Search for the cell housing the specified text and yield its [X, Y] center coordinate. 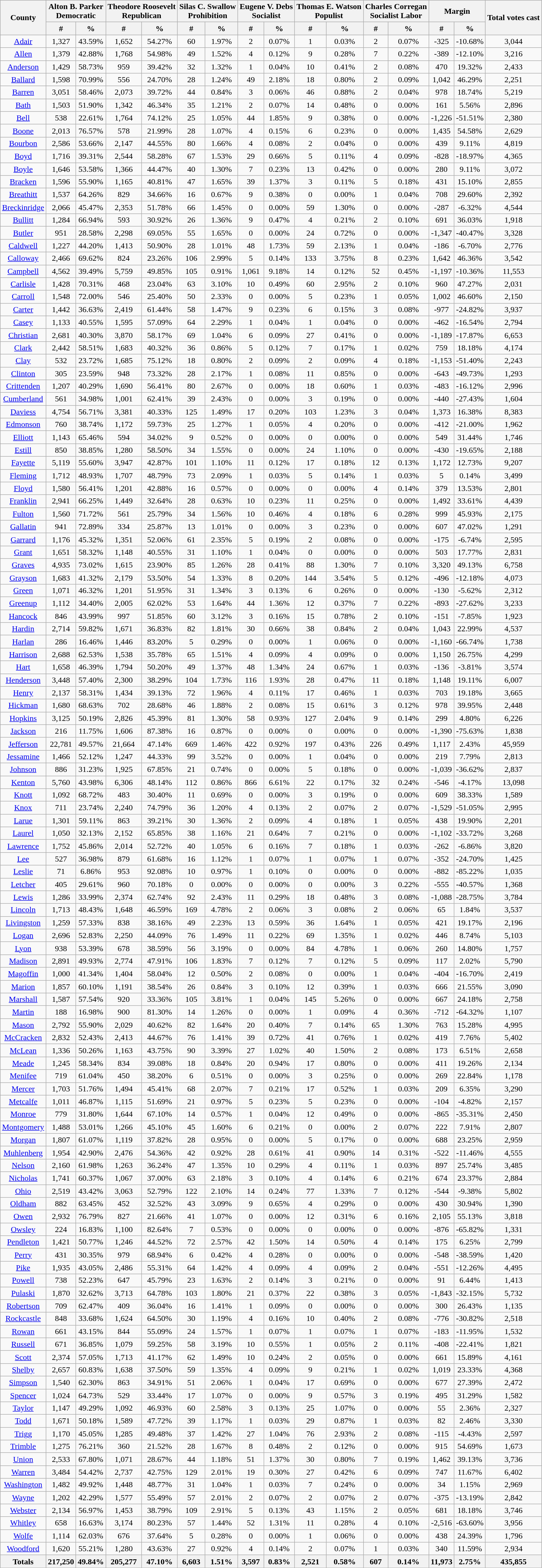
0.39% [345, 986]
1.66% [221, 143]
2,433 [513, 67]
62 [191, 1357]
Knox [23, 808]
2,597 [513, 1434]
468 [123, 284]
1,738 [513, 642]
681 [441, 1510]
-35.31% [470, 1114]
19.90% [470, 821]
2,240 [123, 808]
1,462 [441, 1459]
2.29% [221, 322]
3.54% [345, 578]
1,191 [123, 986]
-462 [441, 322]
1.67% [221, 1447]
-49.73% [470, 374]
37.50% [160, 1370]
6,306 [123, 782]
3,818 [513, 1217]
58.04% [160, 974]
2.04% [345, 718]
527 [61, 859]
-3.81% [470, 667]
15.89% [470, 1357]
1,604 [513, 399]
Leslie [23, 872]
72.89% [91, 527]
900 [123, 1012]
42.87% [160, 463]
40.62% [160, 1025]
37 [191, 1434]
6,603 [191, 1561]
340 [441, 1549]
48.93% [91, 476]
1,690 [123, 386]
2,521 [311, 1561]
1,595 [123, 322]
Madison [23, 961]
8.74% [470, 935]
40.32% [160, 348]
219 [441, 756]
959 [123, 67]
23.04% [160, 284]
666 [441, 986]
1,327 [61, 41]
-1,843 [441, 1293]
1,764 [123, 118]
22.99% [470, 629]
2,031 [513, 284]
44.33% [160, 756]
1,651 [61, 552]
38.33% [470, 795]
21.55% [470, 986]
2,681 [61, 335]
-16.70% [470, 974]
882 [61, 1204]
-408 [441, 1344]
-4.43% [470, 1434]
17.77% [470, 552]
0.55% [279, 1344]
11.75% [91, 731]
1,652 [123, 41]
3.39% [221, 1050]
1,019 [441, 1370]
3.52% [221, 756]
1.20% [221, 808]
-51.05% [470, 808]
1,606 [123, 731]
1,207 [61, 386]
5,119 [61, 463]
56.71% [91, 412]
Allen [23, 54]
42.29% [91, 1498]
409 [123, 1306]
46.34% [160, 105]
452 [123, 1204]
0.60% [345, 386]
-85.22% [470, 872]
Magoffin [23, 974]
25.87% [160, 527]
-19.65% [470, 450]
McCracken [23, 1038]
109 [191, 1510]
Hopkins [23, 718]
3,330 [513, 1421]
1.46% [221, 744]
920 [123, 999]
1,638 [123, 1370]
Meade [23, 1063]
4,819 [513, 143]
2,014 [123, 846]
57.33% [91, 923]
1,596 [61, 182]
26.75% [470, 654]
16.83% [91, 1229]
Montgomery [23, 1127]
11.67% [470, 1472]
Owsley [23, 1229]
2,837 [513, 769]
-12.18% [470, 578]
39.72% [160, 92]
11.59% [470, 1549]
1,703 [61, 1089]
1,133 [61, 322]
3,268 [513, 833]
Gallatin [23, 527]
23.90% [160, 565]
0.95% [221, 1140]
0.90% [345, 1153]
25.79% [160, 514]
33.68% [91, 1319]
-10.68% [470, 41]
42.75% [160, 1472]
Letcher [23, 884]
37.64% [160, 1536]
55.49% [160, 1498]
88 [311, 565]
73 [191, 476]
31.29% [470, 1395]
188 [61, 1012]
40.29% [91, 386]
25.74% [470, 1165]
Jackson [23, 731]
29.61% [91, 884]
38.59% [160, 948]
1,259 [61, 923]
-104 [441, 1101]
62.30% [91, 1382]
51.76% [91, 1089]
4,495 [513, 1268]
3,051 [61, 92]
-551 [441, 1268]
658 [61, 1523]
4,368 [513, 1370]
2,157 [513, 1101]
Anderson [23, 67]
866 [251, 782]
Trigg [23, 1434]
53.50% [160, 578]
12.73% [470, 463]
1,807 [61, 1140]
-51.40% [470, 360]
205,277 [123, 1561]
2,251 [513, 80]
951 [61, 233]
280 [441, 169]
1,870 [61, 1293]
33.36% [160, 999]
4,073 [513, 578]
1.16% [221, 833]
Fayette [23, 463]
53.01% [91, 1127]
-548 [441, 1255]
72.00% [91, 297]
1,247 [123, 756]
16.46% [91, 642]
58.46% [91, 92]
4.80% [470, 718]
54.42% [91, 1472]
2,448 [513, 705]
Thomas E. WatsonPopulist [329, 11]
422 [251, 744]
-522 [441, 1153]
24.70% [160, 80]
844 [123, 1331]
1,503 [61, 105]
83.20% [160, 642]
1,114 [61, 1536]
Todd [23, 1421]
45.47% [91, 207]
-1,529 [441, 808]
2,188 [513, 450]
-882 [441, 872]
-11.95% [470, 1331]
2.95% [345, 284]
3,820 [513, 846]
16.98% [91, 1012]
45.05% [91, 1434]
51.95% [160, 591]
0.43% [345, 744]
0.83% [279, 1561]
55.09% [160, 1331]
688 [441, 1140]
47.02% [470, 527]
66.25% [91, 501]
2.36% [470, 1408]
Marion [23, 986]
46.39% [91, 667]
Cumberland [23, 399]
Johnson [23, 769]
1,351 [123, 539]
2,105 [441, 1217]
6,402 [513, 1472]
66.94% [91, 220]
30.35% [91, 1255]
Scott [23, 1357]
3,713 [123, 1293]
2,175 [513, 514]
30.92% [160, 220]
36.98% [91, 859]
28.68% [160, 705]
3.09% [221, 1204]
1,285 [123, 1434]
65.46% [91, 437]
4,935 [61, 565]
4,299 [513, 654]
54.98% [160, 54]
0.36% [409, 1012]
60.83% [91, 1370]
2.91% [221, 1510]
19 [251, 1472]
2,066 [61, 207]
28.67% [160, 1459]
1,246 [123, 1242]
47.72% [160, 1421]
2.35% [221, 539]
40.81% [160, 182]
Hickman [23, 705]
52.06% [160, 539]
260 [441, 948]
Alton B. ParkerDemocratic [76, 11]
Powell [23, 1280]
1.12% [221, 859]
53.39% [91, 948]
45.10% [160, 1127]
1,147 [61, 1408]
-183 [441, 1331]
51.78% [160, 207]
19.17% [470, 923]
58.73% [91, 67]
1,390 [513, 1204]
4,365 [513, 156]
1.88% [221, 705]
0.51% [221, 1076]
3,574 [513, 667]
-1,347 [441, 233]
3,063 [123, 1191]
1.17% [221, 1421]
1,560 [61, 514]
22,781 [61, 744]
2,813 [513, 756]
59.11% [91, 821]
1,043 [441, 629]
6.25% [470, 1242]
Harrison [23, 654]
46.29% [470, 80]
671 [61, 1344]
0.65% [279, 1204]
435,855 [513, 1561]
80.23% [160, 1523]
4,995 [513, 1025]
Total votes cast [513, 17]
-1,153 [441, 360]
2,150 [513, 297]
1,143 [61, 437]
5.56% [470, 105]
54.27% [160, 41]
305 [61, 374]
37.82% [160, 1140]
1,100 [123, 1229]
32.52% [160, 1204]
-9.38% [470, 1191]
81 [191, 718]
760 [61, 425]
6,653 [513, 335]
64.73% [91, 1395]
197 [311, 744]
48.77% [160, 1485]
1,925 [123, 769]
2,996 [513, 386]
647 [123, 1280]
-1,197 [441, 271]
Webster [23, 1510]
58.50% [160, 450]
34.40% [91, 603]
36.83% [160, 629]
9.18% [279, 271]
5,219 [513, 92]
1.81% [221, 629]
2,884 [513, 1178]
Caldwell [23, 246]
46.36% [470, 258]
68.94% [160, 1255]
Logan [23, 935]
Russell [23, 1344]
Rockcastle [23, 1319]
2,519 [61, 1191]
Lee [23, 859]
76.79% [91, 1217]
439 [441, 143]
-1,390 [441, 731]
23 [191, 1280]
Boyd [23, 156]
719 [61, 1076]
1,642 [441, 258]
44.09% [160, 935]
Grant [23, 552]
46.32% [91, 591]
-412 [441, 425]
2,688 [61, 654]
30.94% [470, 1204]
6,226 [513, 718]
45.86% [91, 846]
1,448 [123, 1485]
1,453 [123, 1510]
2,831 [513, 552]
546 [123, 297]
0.45% [409, 271]
1,577 [123, 1498]
67.85% [160, 769]
708 [441, 195]
Carroll [23, 297]
-16.54% [470, 322]
6.44% [470, 1280]
15.10% [470, 182]
1,420 [513, 1255]
-6.74% [470, 539]
Edmonson [23, 425]
709 [61, 1306]
145 [311, 999]
52.72% [160, 846]
34.02% [160, 437]
4,439 [513, 501]
173 [441, 1050]
1,368 [513, 884]
55.21% [91, 1549]
Pulaski [23, 1293]
40.30% [91, 335]
1,342 [123, 105]
43.59% [91, 41]
68 [191, 1089]
1,935 [61, 1268]
379 [441, 488]
-865 [441, 1114]
1,746 [513, 437]
23.37% [470, 1178]
2,152 [123, 833]
1,067 [123, 1178]
938 [61, 948]
2,737 [123, 1472]
-555 [441, 884]
-75.63% [470, 731]
-38.59% [470, 1255]
1,024 [61, 1395]
1,001 [123, 399]
3,956 [513, 1523]
-389 [441, 54]
1,379 [61, 54]
2,413 [123, 1038]
3,381 [123, 412]
49.84% [91, 1561]
85 [191, 565]
47.91% [160, 961]
1,768 [123, 54]
2,250 [123, 935]
161 [441, 105]
2,486 [123, 1268]
31.23% [91, 769]
5,732 [513, 1293]
2,137 [61, 693]
897 [441, 1165]
1,050 [61, 833]
46.93% [160, 1408]
36.03% [470, 220]
9,207 [513, 463]
1,794 [123, 667]
1,286 [61, 897]
1,373 [441, 412]
Henry [23, 693]
175 [441, 1242]
1,538 [123, 654]
44.47% [160, 169]
529 [123, 1395]
-11.46% [470, 1153]
1,178 [513, 1076]
6,007 [513, 680]
0.53% [221, 1229]
41.32% [91, 578]
483 [123, 795]
Fleming [23, 476]
45.93% [470, 514]
71.72% [91, 514]
Larue [23, 821]
3,484 [61, 1472]
84 [311, 948]
Campbell [23, 271]
13,098 [513, 782]
Shelby [23, 1370]
62.02% [160, 603]
-6.70% [470, 246]
-63.60% [470, 1523]
676 [123, 1536]
269 [441, 1076]
24.18% [470, 999]
23.72% [91, 360]
59.25% [160, 1344]
Ballard [23, 80]
71 [61, 872]
1,954 [61, 1153]
1,115 [123, 1101]
Christian [23, 335]
Elliott [23, 437]
Oldham [23, 1204]
127 [311, 718]
61.44% [160, 309]
66 [191, 207]
-1,039 [441, 769]
-2,516 [441, 1523]
1,796 [513, 1536]
Union [23, 1459]
19.11% [470, 680]
48.79% [160, 476]
0.93% [279, 718]
3,125 [61, 718]
1,176 [61, 539]
44.67% [160, 1038]
2,298 [123, 233]
405 [61, 884]
0.85% [345, 374]
-32.15% [470, 1293]
21.66% [160, 1217]
1.52% [221, 54]
41.34% [91, 974]
1.24% [221, 80]
Hancock [23, 616]
1,331 [513, 1229]
1,119 [123, 1140]
532 [61, 360]
-544 [441, 1191]
711 [61, 808]
2,353 [123, 207]
217,250 [61, 1561]
2.58% [221, 1408]
-712 [441, 1012]
Lincoln [23, 910]
45,959 [513, 744]
47.14% [160, 744]
824 [123, 258]
2,658 [513, 1050]
-12.26% [470, 1268]
3,233 [513, 603]
49.48% [160, 1434]
1,707 [123, 476]
2,792 [61, 1025]
59.82% [91, 629]
1,163 [123, 1050]
2.99% [221, 258]
104 [191, 680]
129 [191, 1472]
2,005 [123, 603]
2.57% [221, 1242]
286 [61, 642]
2.75% [470, 1561]
Spencer [23, 1395]
-64.32% [470, 1012]
53 [191, 603]
Livingston [23, 923]
38.85% [91, 450]
-1,102 [441, 833]
Marshall [23, 999]
Bell [23, 118]
1.32% [221, 67]
30.40% [160, 795]
2,533 [61, 1459]
702 [123, 705]
1,042 [441, 80]
49.85% [160, 271]
34.98% [91, 399]
1.85% [279, 118]
953 [123, 872]
53.58% [91, 169]
0.64% [279, 833]
61 [191, 539]
23.59% [91, 374]
13.53% [470, 488]
3.75% [345, 258]
1,757 [513, 948]
Hart [23, 667]
34.91% [160, 1382]
2,696 [61, 935]
-375 [441, 1498]
3,537 [513, 910]
40.33% [160, 412]
8,383 [513, 412]
92.08% [160, 872]
2.67% [221, 386]
36.04% [160, 1306]
21.99% [160, 131]
82.64% [160, 1229]
1,918 [513, 220]
1,061 [251, 271]
-151 [441, 616]
Adair [23, 41]
92 [191, 897]
Bourbon [23, 143]
-352 [441, 859]
51.85% [160, 616]
46.59% [160, 910]
133 [311, 258]
70.99% [91, 80]
609 [441, 795]
1,598 [61, 80]
44.55% [160, 143]
91 [441, 1280]
1,580 [61, 488]
3,174 [123, 1523]
3,870 [123, 335]
Rowan [23, 1331]
2,518 [513, 1319]
Bullitt [23, 220]
Harlan [23, 642]
1,435 [441, 131]
1,000 [61, 974]
3,216 [513, 54]
1,165 [123, 182]
2,774 [123, 961]
3,665 [513, 693]
Nelson [23, 1165]
941 [61, 527]
32.64% [160, 501]
Martin [23, 1012]
2,466 [61, 258]
4,754 [61, 412]
49.92% [91, 1485]
27.39% [470, 1382]
5,802 [513, 1191]
69.62% [91, 258]
-6.32% [470, 207]
2,855 [513, 182]
Lyon [23, 948]
43.42% [91, 1191]
Knott [23, 795]
58.34% [91, 1063]
1.27% [221, 425]
2,657 [61, 1370]
470 [441, 67]
2,941 [61, 501]
299 [441, 718]
4,174 [513, 348]
Breckinridge [23, 207]
2,442 [61, 348]
58.32% [91, 552]
45.41% [160, 1089]
-136 [441, 667]
-40.47% [470, 233]
42.90% [91, 1153]
Taylor [23, 1408]
3,736 [513, 1459]
3.10% [221, 284]
1,752 [61, 846]
16.38% [470, 412]
1,291 [513, 527]
838 [123, 923]
1,821 [513, 1344]
101 [191, 463]
14.80% [470, 948]
32.13% [91, 833]
34.66% [160, 195]
55.60% [91, 463]
2.23% [221, 923]
-6.86% [470, 846]
38.54% [160, 986]
Pike [23, 1268]
1,466 [61, 756]
-115 [441, 1434]
57.40% [91, 680]
Clinton [23, 374]
99 [191, 756]
0.88% [345, 92]
1.83% [221, 961]
1,336 [61, 1050]
2,842 [513, 1498]
48.43% [91, 910]
54.58% [470, 131]
-13.19% [470, 1498]
Garrard [23, 539]
6.86% [91, 872]
1,838 [513, 731]
22.61% [91, 118]
117 [441, 961]
35.78% [160, 654]
Perry [23, 1255]
-643 [441, 374]
948 [123, 374]
Margin [457, 11]
87.38% [160, 731]
Laurel [23, 833]
28.58% [91, 233]
1,429 [61, 67]
-16.12% [470, 386]
-1,088 [441, 897]
Totals [23, 1561]
-21.00% [470, 425]
1.47% [221, 309]
1.23% [345, 412]
0.74% [221, 769]
1,301 [61, 821]
3,320 [441, 565]
36.85% [91, 1344]
49.93% [91, 961]
3.12% [221, 616]
Theodore RooseveltRepublican [142, 11]
90 [191, 1050]
Boyle [23, 169]
1.53% [221, 156]
Henderson [23, 680]
45.32% [91, 539]
67.10% [160, 1114]
67.80% [91, 1459]
0.91% [221, 271]
Hardin [23, 629]
65.85% [160, 833]
2,896 [513, 105]
Breathitt [23, 195]
2,196 [513, 923]
1.57% [221, 1331]
2,934 [513, 1549]
1,227 [61, 246]
1,488 [61, 1127]
33.99% [91, 897]
55.31% [160, 1268]
2,029 [123, 1025]
Jefferson [23, 744]
58.17% [160, 335]
2,595 [513, 539]
1.21% [221, 105]
2,312 [513, 591]
7.76% [470, 1038]
11,973 [441, 1561]
Grayson [23, 578]
6.35% [470, 1089]
578 [123, 131]
43.99% [91, 616]
-262 [441, 846]
38.74% [91, 425]
2,073 [123, 92]
-404 [441, 974]
50.77% [91, 1242]
848 [61, 1319]
52.12% [91, 756]
6,758 [513, 565]
1,263 [123, 1165]
39.08% [160, 1063]
0.94% [279, 1063]
677 [441, 1382]
38.20% [160, 1076]
Clark [23, 348]
1,266 [123, 1127]
1,011 [61, 1101]
446 [441, 935]
2.33% [221, 297]
4,562 [61, 271]
1,079 [123, 1344]
829 [123, 195]
3,597 [251, 1561]
61.07% [91, 1140]
-546 [441, 782]
39.42% [160, 67]
411 [441, 1063]
77 [311, 1191]
Silas C. SwallowProhibition [208, 11]
3,784 [513, 897]
2,450 [513, 1114]
1,494 [123, 1089]
1,275 [61, 1447]
6.51% [470, 1050]
Carter [23, 309]
73.02% [91, 565]
Bath [23, 105]
216 [61, 731]
58.51% [91, 348]
2,013 [61, 131]
Butler [23, 233]
59.73% [160, 425]
Crittenden [23, 386]
2,300 [123, 680]
61.98% [91, 1165]
6.61% [279, 782]
2,776 [513, 246]
46.60% [470, 297]
2.13% [345, 246]
450 [123, 1076]
594 [123, 437]
50.18% [91, 1421]
57.05% [91, 1357]
678 [123, 948]
57.09% [160, 322]
4,161 [513, 1357]
-1,189 [441, 335]
67 [191, 156]
7.91% [470, 1127]
Greenup [23, 603]
39.31% [91, 156]
1,425 [513, 859]
1,716 [61, 156]
1.60% [221, 1127]
224 [61, 1229]
62.41% [160, 399]
5.26% [345, 999]
64.50% [160, 1319]
55.13% [470, 1217]
669 [191, 744]
-33.72% [470, 833]
-440 [441, 399]
Calloway [23, 258]
1.44% [221, 1523]
74.12% [160, 118]
-36.62% [470, 769]
Fulton [23, 514]
70.31% [91, 284]
68.63% [91, 705]
-51.51% [470, 118]
Boone [23, 131]
1.02% [279, 1050]
1.96% [221, 693]
76.21% [91, 1447]
-24.70% [470, 859]
3,937 [513, 309]
Bracken [23, 182]
Ohio [23, 1191]
2,586 [61, 143]
Washington [23, 1485]
60.10% [91, 986]
Graves [23, 565]
3,448 [61, 680]
2.10% [221, 1191]
999 [441, 514]
1,002 [441, 297]
43.75% [160, 1050]
69.05% [160, 233]
49.57% [91, 744]
4,544 [513, 207]
Estill [23, 450]
2,179 [123, 578]
2,380 [513, 118]
2.02% [470, 961]
49.29% [91, 1408]
35 [191, 105]
549 [441, 437]
979 [123, 1255]
51.69% [160, 1101]
52.23% [91, 1280]
1,135 [513, 1306]
1,548 [61, 297]
2,544 [123, 156]
593 [123, 220]
62.47% [91, 1306]
122 [191, 1191]
36.24% [160, 1165]
1,648 [123, 910]
-10.36% [470, 271]
850 [61, 450]
Franklin [23, 501]
1.56% [221, 514]
0.30% [279, 1472]
1,680 [61, 705]
Owen [23, 1217]
-27.62% [470, 603]
2,629 [513, 131]
39.21% [160, 821]
738 [61, 1280]
1.84% [470, 910]
1,150 [441, 654]
0.76% [345, 1038]
45.79% [160, 1280]
0.26% [345, 591]
81.30% [160, 1012]
2,995 [513, 808]
48.14% [160, 782]
3,485 [513, 1165]
Barren [23, 92]
Muhlenberg [23, 1153]
36.63% [91, 309]
2,799 [513, 1242]
43.63% [160, 1549]
-287 [441, 207]
1,685 [123, 360]
2.93% [345, 1434]
421 [441, 923]
1.31% [279, 1523]
2.06% [221, 1382]
50.90% [160, 246]
1,624 [123, 1319]
1.97% [221, 41]
556 [123, 80]
44.20% [91, 246]
1,202 [61, 1498]
2,476 [123, 1153]
1,646 [61, 169]
997 [123, 616]
37.00% [160, 1178]
538 [61, 118]
2,832 [61, 1038]
2,891 [61, 961]
2.09% [221, 476]
54 [191, 578]
-24.82% [470, 309]
226 [376, 744]
38.29% [160, 680]
1,245 [61, 1063]
886 [61, 769]
1,741 [61, 1178]
1.63% [221, 1280]
759 [441, 348]
827 [123, 1217]
56.97% [91, 1510]
1,923 [513, 616]
22.84% [470, 1076]
1.80% [221, 1293]
-430 [441, 450]
1.93% [279, 680]
Clay [23, 360]
-28.75% [470, 897]
19.26% [470, 1063]
222 [441, 1127]
Trimble [23, 1447]
49.13% [470, 565]
11,553 [513, 271]
1,537 [61, 195]
667 [441, 999]
53.66% [91, 143]
1,962 [513, 425]
5,103 [513, 935]
43.05% [91, 1268]
2,932 [61, 1217]
-325 [441, 41]
3,542 [513, 258]
691 [441, 220]
-65.82% [470, 1229]
2,714 [61, 629]
4,537 [513, 629]
2,392 [513, 195]
Daviess [23, 412]
52.83% [91, 935]
-828 [441, 156]
68.72% [91, 795]
1.18% [221, 1459]
43.15% [91, 1331]
3,044 [513, 41]
1,620 [61, 1549]
144 [311, 578]
2,160 [61, 1165]
21.52% [160, 1447]
5,402 [513, 1038]
Nicholas [23, 1178]
1,421 [61, 1242]
-4.17% [470, 782]
38.79% [160, 1510]
64.78% [160, 1293]
-876 [441, 1229]
Mason [23, 1025]
5,759 [123, 271]
33.61% [470, 501]
Pendleton [23, 1242]
61.04% [91, 1076]
Simpson [23, 1382]
57.54% [91, 999]
-1,160 [441, 642]
Woodford [23, 1549]
41.17% [160, 1357]
31.44% [470, 437]
747 [441, 1472]
1,449 [123, 501]
19.32% [470, 67]
430 [441, 1204]
-66.74% [470, 642]
0.59% [279, 923]
61.68% [160, 859]
1,857 [61, 986]
-12.10% [470, 54]
31.80% [91, 1114]
763 [441, 1025]
2.07% [221, 1089]
23.74% [91, 808]
-4.82% [470, 1101]
Green [23, 591]
2.17% [221, 374]
2,243 [513, 360]
1,284 [61, 220]
39.95% [470, 705]
3,947 [123, 463]
Monroe [23, 1114]
51.90% [91, 105]
1,434 [123, 693]
0.78% [345, 616]
-776 [441, 1319]
Metcalfe [23, 1101]
54.69% [470, 1447]
1,446 [123, 642]
1,587 [61, 999]
1.19% [221, 1319]
54.36% [160, 1153]
779 [61, 1114]
50.20% [160, 667]
209 [441, 1089]
125 [191, 412]
60.37% [91, 1178]
58.28% [160, 156]
75.12% [160, 360]
3,328 [513, 233]
-893 [441, 603]
1.55% [221, 450]
15.28% [470, 1025]
1,482 [61, 1485]
46.87% [91, 1101]
1,644 [123, 1114]
Floyd [23, 488]
-40.57% [470, 884]
1,404 [123, 974]
Morgan [23, 1140]
50.19% [91, 718]
1,428 [61, 284]
76.57% [91, 131]
-496 [441, 578]
39.49% [91, 271]
24.39% [470, 1536]
Kenton [23, 782]
-186 [441, 246]
3,499 [513, 476]
1,615 [123, 565]
Warren [23, 1472]
33.44% [160, 1395]
879 [123, 859]
44.52% [160, 1242]
169 [191, 910]
116 [251, 680]
-1,226 [441, 118]
47.10% [160, 1561]
16.63% [91, 1523]
-30.82% [470, 1319]
23.26% [160, 258]
2,472 [513, 1382]
County [23, 17]
50.26% [91, 1050]
-5.62% [470, 591]
2,969 [513, 1485]
1,673 [513, 1447]
3,072 [513, 169]
2,327 [513, 1408]
1,540 [61, 1382]
62.03% [91, 1536]
1,170 [61, 1434]
2,801 [513, 488]
503 [441, 552]
50 [191, 297]
Lawrence [23, 846]
-27.43% [470, 399]
2,794 [513, 322]
3.81% [221, 999]
1,035 [513, 872]
Wolfe [23, 1536]
0.63% [221, 501]
495 [441, 1395]
70.18% [160, 884]
419 [441, 1038]
1,532 [513, 1331]
3,290 [513, 1089]
Lewis [23, 897]
47.27% [470, 284]
21,664 [123, 744]
1,442 [61, 309]
74.79% [160, 808]
846 [61, 616]
7.79% [470, 756]
-483 [441, 386]
1,366 [123, 169]
23.33% [470, 1370]
19.18% [470, 693]
38.16% [160, 923]
-130 [441, 591]
1.45% [221, 207]
5,790 [513, 961]
62.74% [160, 897]
1,712 [61, 476]
Mercer [23, 1089]
63.45% [91, 1204]
45.39% [160, 718]
29.60% [470, 195]
Whitley [23, 1523]
26.43% [470, 1306]
2,826 [123, 718]
Eugene V. DebsSocialist [266, 11]
1,117 [441, 744]
1,492 [441, 501]
5,760 [61, 782]
2.46% [470, 1421]
915 [441, 1447]
360 [123, 1447]
300 [441, 1306]
4,555 [513, 1153]
73.32% [160, 374]
1,658 [61, 667]
-977 [441, 309]
Menifee [23, 1076]
334 [123, 527]
52.43% [91, 1038]
0.58% [345, 1561]
2,758 [513, 999]
3,090 [513, 986]
-7.85% [470, 616]
674 [441, 1178]
3,746 [513, 1510]
64.26% [91, 195]
-175 [441, 539]
58.31% [91, 693]
1,107 [513, 1012]
Jessamine [23, 756]
23.25% [470, 1140]
2,807 [513, 1127]
2,959 [513, 1140]
703 [441, 693]
Robertson [23, 1306]
45 [191, 1127]
18.74% [470, 92]
-18.97% [470, 156]
1,293 [513, 374]
2,201 [513, 821]
25.40% [160, 297]
32.62% [91, 1293]
Casey [23, 322]
43.98% [91, 782]
-22.41% [470, 1344]
56 [191, 948]
-17.87% [470, 335]
Carlisle [23, 284]
Wayne [23, 1498]
2,147 [123, 143]
62.53% [91, 654]
52.79% [160, 1191]
1,112 [61, 603]
112 [191, 782]
Charles CorreganSocialist Labor [396, 11]
834 [123, 1063]
1,582 [513, 1395]
McLean [23, 1050]
